Return [X, Y] of the center of cell containing provided text 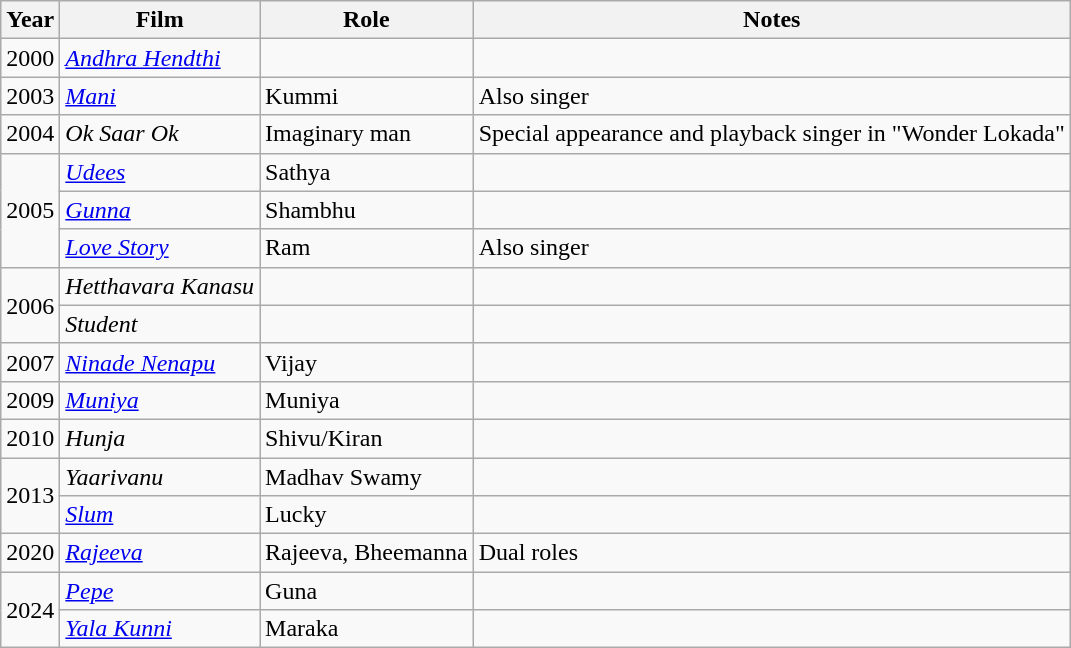
2000 [30, 58]
Kummi [367, 96]
Pepe [160, 591]
2024 [30, 610]
Lucky [367, 515]
Rajeeva, Bheemanna [367, 553]
Dual roles [772, 553]
Student [160, 324]
Special appearance and playback singer in "Wonder Lokada" [772, 134]
Shambhu [367, 210]
2013 [30, 496]
Sathya [367, 172]
Ok Saar Ok [160, 134]
Rajeeva [160, 553]
Maraka [367, 629]
2009 [30, 400]
Year [30, 20]
2007 [30, 362]
Guna [367, 591]
2003 [30, 96]
Udees [160, 172]
Mani [160, 96]
Shivu/Kiran [367, 438]
Madhav Swamy [367, 477]
Yala Kunni [160, 629]
Notes [772, 20]
2005 [30, 210]
2006 [30, 305]
2004 [30, 134]
Yaarivanu [160, 477]
2010 [30, 438]
Andhra Hendthi [160, 58]
Slum [160, 515]
Film [160, 20]
Hetthavara Kanasu [160, 286]
Ram [367, 248]
2020 [30, 553]
Love Story [160, 248]
Imaginary man [367, 134]
Hunja [160, 438]
Vijay [367, 362]
Gunna [160, 210]
Role [367, 20]
Ninade Nenapu [160, 362]
